Determine the (X, Y) coordinate at the center of the cell enclosing the given text.  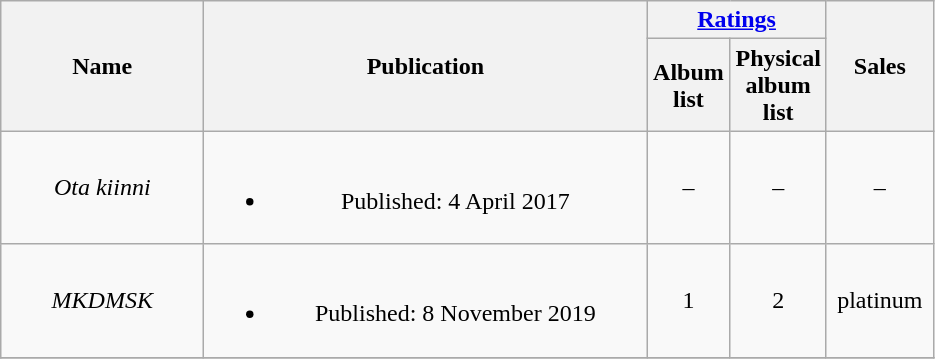
Ratings (736, 20)
Sales (880, 66)
Physical album list (778, 85)
2 (778, 300)
1 (688, 300)
Album list (688, 85)
Published: 8 November 2019 (426, 300)
Publication (426, 66)
platinum (880, 300)
MKDMSK (102, 300)
Name (102, 66)
Ota kiinni (102, 188)
Published: 4 April 2017 (426, 188)
